Determine the [x, y] coordinate at the center of the cell enclosing the given text.  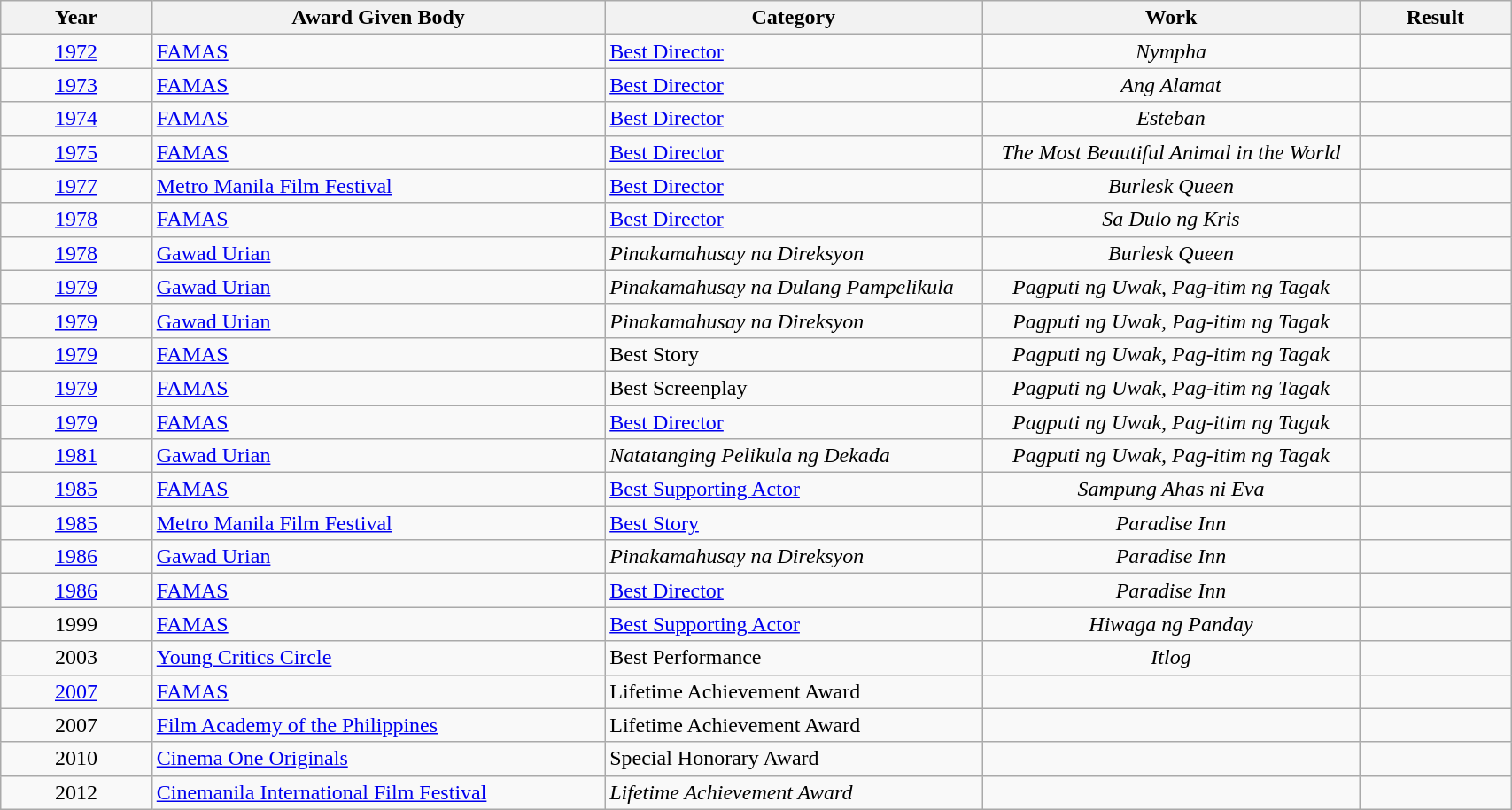
Sampung Ahas ni Eva [1171, 490]
Best Screenplay [794, 388]
Itlog [1171, 658]
Award Given Body [377, 18]
1981 [76, 456]
1977 [76, 186]
2012 [76, 792]
1973 [76, 85]
Best Performance [794, 658]
1972 [76, 51]
The Most Beautiful Animal in the World [1171, 152]
Sa Dulo ng Kris [1171, 220]
Natatanging Pelikula ng Dekada [794, 456]
Nympha [1171, 51]
Film Academy of the Philippines [377, 725]
Esteban [1171, 119]
Work [1171, 18]
Result [1435, 18]
Pinakamahusay na Dulang Pampelikula [794, 287]
Special Honorary Award [794, 759]
Cinemanila International Film Festival [377, 792]
1999 [76, 624]
Hiwaga ng Panday [1171, 624]
1975 [76, 152]
2003 [76, 658]
Ang Alamat [1171, 85]
2010 [76, 759]
Young Critics Circle [377, 658]
1974 [76, 119]
Category [794, 18]
Cinema One Originals [377, 759]
Year [76, 18]
